Provide the (X, Y) coordinate of the cell's center where the given text is located.  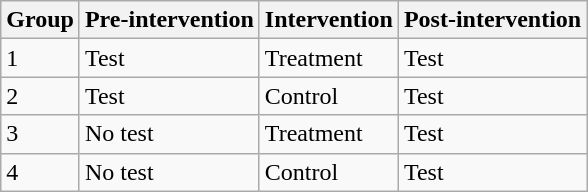
4 (40, 172)
1 (40, 58)
3 (40, 134)
Group (40, 20)
Intervention (328, 20)
Post-intervention (492, 20)
Pre-intervention (169, 20)
2 (40, 96)
